Output the (x, y) coordinate of the center of the cell containing the given text.  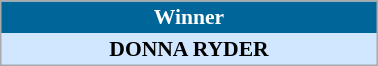
DONNA RYDER (189, 49)
Winner (189, 17)
